For the text-containing cell, return its midpoint in (x, y) coordinate format. 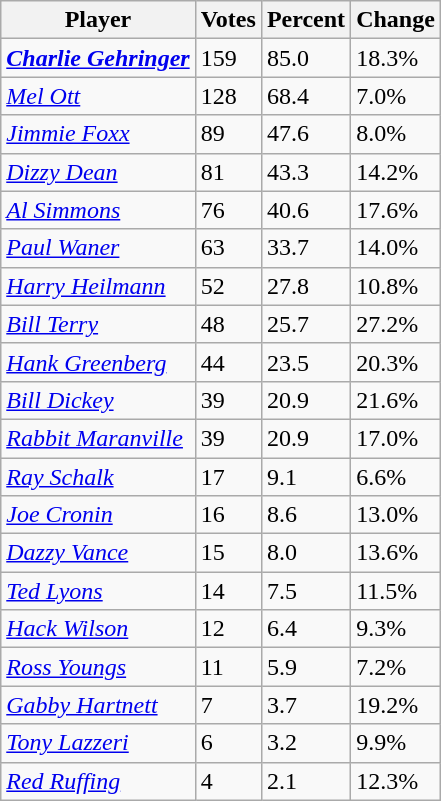
Votes (228, 20)
76 (228, 210)
Dizzy Dean (98, 172)
2.1 (306, 781)
6.4 (306, 629)
Bill Dickey (98, 400)
Player (98, 20)
47.6 (306, 134)
11 (228, 667)
17.0% (396, 438)
3.2 (306, 743)
52 (228, 286)
11.5% (396, 591)
9.3% (396, 629)
Gabby Hartnett (98, 705)
Tony Lazzeri (98, 743)
Paul Waner (98, 248)
Ross Youngs (98, 667)
Dazzy Vance (98, 553)
13.6% (396, 553)
9.9% (396, 743)
68.4 (306, 96)
16 (228, 515)
12.3% (396, 781)
8.0 (306, 553)
14 (228, 591)
Mel Ott (98, 96)
Hack Wilson (98, 629)
20.3% (396, 362)
85.0 (306, 58)
Ray Schalk (98, 477)
12 (228, 629)
Red Ruffing (98, 781)
19.2% (396, 705)
89 (228, 134)
6 (228, 743)
25.7 (306, 324)
Change (396, 20)
17.6% (396, 210)
Rabbit Maranville (98, 438)
7.2% (396, 667)
Harry Heilmann (98, 286)
17 (228, 477)
6.6% (396, 477)
8.0% (396, 134)
Percent (306, 20)
13.0% (396, 515)
Joe Cronin (98, 515)
48 (228, 324)
81 (228, 172)
7.0% (396, 96)
Bill Terry (98, 324)
128 (228, 96)
23.5 (306, 362)
7.5 (306, 591)
43.3 (306, 172)
Charlie Gehringer (98, 58)
7 (228, 705)
9.1 (306, 477)
27.2% (396, 324)
14.0% (396, 248)
8.6 (306, 515)
Al Simmons (98, 210)
21.6% (396, 400)
40.6 (306, 210)
Hank Greenberg (98, 362)
63 (228, 248)
3.7 (306, 705)
33.7 (306, 248)
5.9 (306, 667)
27.8 (306, 286)
10.8% (396, 286)
159 (228, 58)
44 (228, 362)
18.3% (396, 58)
14.2% (396, 172)
Ted Lyons (98, 591)
4 (228, 781)
15 (228, 553)
Jimmie Foxx (98, 134)
